Return the (X, Y) coordinate for the center point of the cell that contains the specified text.  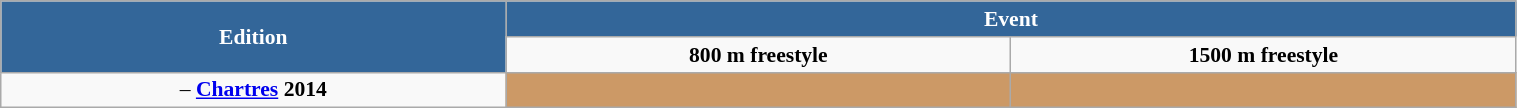
800 m freestyle (758, 55)
Event (1011, 19)
– Chartres 2014 (254, 90)
1500 m freestyle (1264, 55)
Edition (254, 36)
